Locate the cell with the specified text and output its [x, y] center coordinate. 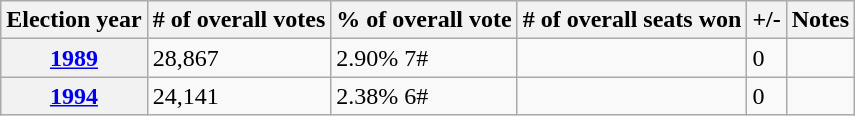
24,141 [239, 96]
# of overall seats won [632, 20]
1989 [74, 58]
28,867 [239, 58]
Notes [820, 20]
Election year [74, 20]
% of overall vote [424, 20]
1994 [74, 96]
+/- [766, 20]
2.90% 7# [424, 58]
# of overall votes [239, 20]
2.38% 6# [424, 96]
